Detect which cell encompasses the target text, then output its (x, y) center coordinate. 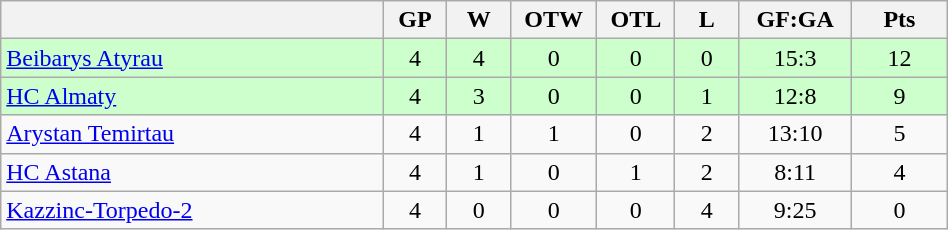
OTW (554, 20)
HC Almaty (192, 96)
9 (900, 96)
Pts (900, 20)
HC Astana (192, 172)
GP (415, 20)
L (707, 20)
5 (900, 134)
Beibarys Atyrau (192, 58)
15:3 (796, 58)
W (479, 20)
3 (479, 96)
12 (900, 58)
12:8 (796, 96)
Arystan Temirtau (192, 134)
OTL (636, 20)
GF:GA (796, 20)
13:10 (796, 134)
9:25 (796, 210)
8:11 (796, 172)
Kazzinc-Torpedo-2 (192, 210)
